For the text-containing cell, return its midpoint in (x, y) coordinate format. 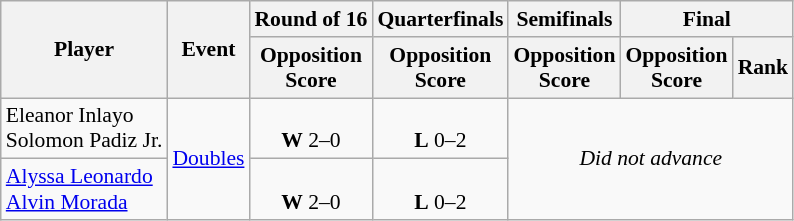
Semifinals (564, 19)
Quarterfinals (440, 19)
Rank (764, 68)
Final (706, 19)
Alyssa LeonardoAlvin Morada (84, 190)
Round of 16 (310, 19)
Event (208, 50)
Player (84, 50)
Doubles (208, 159)
Eleanor InlayoSolomon Padiz Jr. (84, 128)
Did not advance (650, 159)
